Search for the cell housing the specified text and yield its (X, Y) center coordinate. 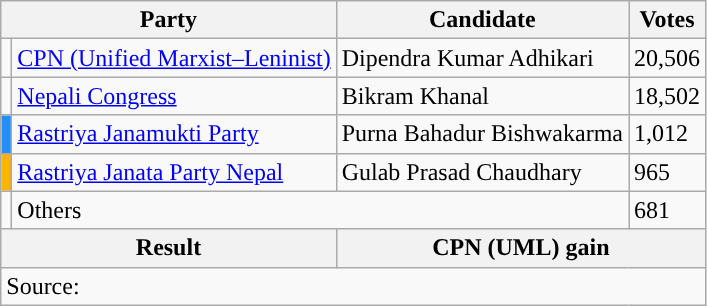
965 (668, 172)
Votes (668, 20)
Rastriya Janamukti Party (174, 134)
Purna Bahadur Bishwakarma (482, 134)
Bikram Khanal (482, 96)
20,506 (668, 58)
Nepali Congress (174, 96)
CPN (Unified Marxist–Leninist) (174, 58)
Party (168, 20)
Others (320, 210)
Dipendra Kumar Adhikari (482, 58)
Candidate (482, 20)
18,502 (668, 96)
Gulab Prasad Chaudhary (482, 172)
1,012 (668, 134)
CPN (UML) gain (520, 248)
Source: (354, 286)
Rastriya Janata Party Nepal (174, 172)
Result (168, 248)
681 (668, 210)
